For the text-containing cell, return its midpoint in (X, Y) coordinate format. 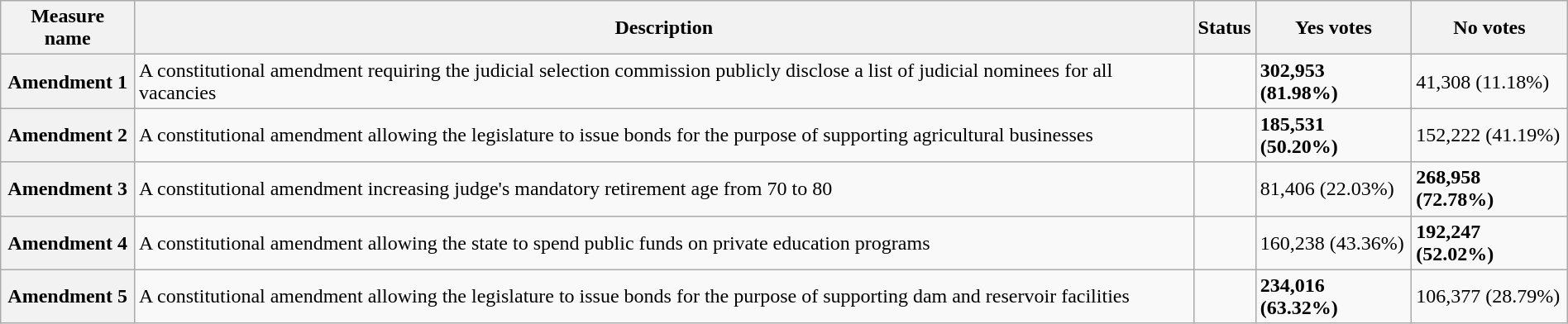
Amendment 5 (68, 296)
A constitutional amendment allowing the state to spend public funds on private education programs (665, 243)
302,953 (81.98%) (1333, 81)
152,222 (41.19%) (1490, 136)
Amendment 2 (68, 136)
A constitutional amendment requiring the judicial selection commission publicly disclose a list of judicial nominees for all vacancies (665, 81)
192,247 (52.02%) (1490, 243)
106,377 (28.79%) (1490, 296)
160,238 (43.36%) (1333, 243)
Amendment 3 (68, 188)
Amendment 4 (68, 243)
A constitutional amendment increasing judge's mandatory retirement age from 70 to 80 (665, 188)
185,531 (50.20%) (1333, 136)
Measure name (68, 28)
A constitutional amendment allowing the legislature to issue bonds for the purpose of supporting dam and reservoir facilities (665, 296)
Yes votes (1333, 28)
A constitutional amendment allowing the legislature to issue bonds for the purpose of supporting agricultural businesses (665, 136)
No votes (1490, 28)
41,308 (11.18%) (1490, 81)
Amendment 1 (68, 81)
81,406 (22.03%) (1333, 188)
Status (1224, 28)
268,958 (72.78%) (1490, 188)
234,016 (63.32%) (1333, 296)
Description (665, 28)
